Capture the cell that displays the provided text and extract its [X, Y] central coordinate. 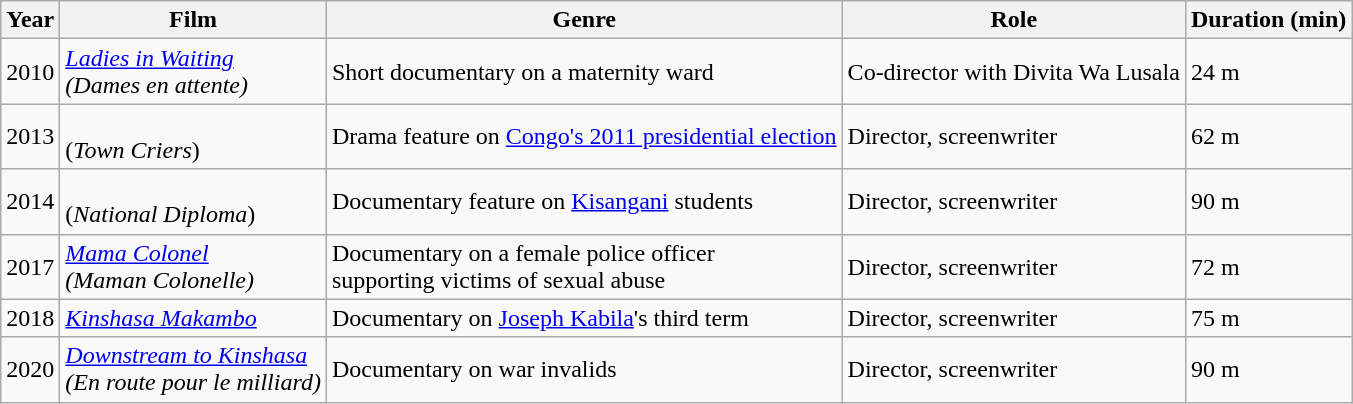
2013 [30, 136]
Mama Colonel(Maman Colonelle) [194, 266]
2020 [30, 370]
Documentary on war invalids [584, 370]
Documentary on a female police officersupporting victims of sexual abuse [584, 266]
(National Diploma) [194, 202]
Ladies in Waiting(Dames en attente) [194, 72]
Documentary on Joseph Kabila's third term [584, 318]
Downstream to Kinshasa(En route pour le milliard) [194, 370]
Drama feature on Congo's 2011 presidential election [584, 136]
24 m [1268, 72]
Co-director with Divita Wa Lusala [1014, 72]
62 m [1268, 136]
Duration (min) [1268, 20]
Genre [584, 20]
2014 [30, 202]
Kinshasa Makambo [194, 318]
72 m [1268, 266]
Film [194, 20]
(Town Criers) [194, 136]
2018 [30, 318]
75 m [1268, 318]
Role [1014, 20]
Year [30, 20]
2010 [30, 72]
2017 [30, 266]
Documentary feature on Kisangani students [584, 202]
Short documentary on a maternity ward [584, 72]
